Identify which cell holds the provided text, then report its [X, Y] central coordinate. 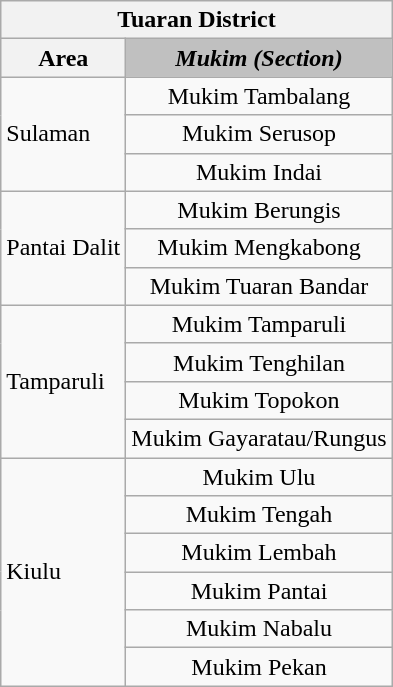
Mukim Tengah [259, 515]
Mukim Indai [259, 172]
Mukim Tuaran Bandar [259, 286]
Mukim Tambalang [259, 96]
Mukim Gayaratau/Rungus [259, 438]
Mukim Nabalu [259, 629]
Mukim Berungis [259, 210]
Mukim Pantai [259, 591]
Mukim Tenghilan [259, 362]
Mukim Lembah [259, 553]
Mukim Serusop [259, 134]
Mukim Ulu [259, 477]
Sulaman [64, 134]
Tamparuli [64, 381]
Kiulu [64, 572]
Area [64, 58]
Mukim Topokon [259, 400]
Tuaran District [196, 20]
Mukim Pekan [259, 667]
Mukim Tamparuli [259, 324]
Pantai Dalit [64, 248]
Mukim (Section) [259, 58]
Mukim Mengkabong [259, 248]
